From the cell containing the given text, extract its center point as (X, Y) coordinate. 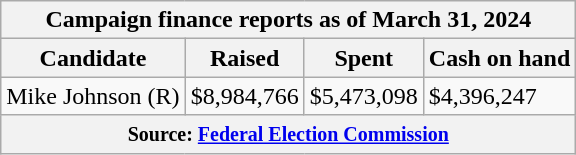
Cash on hand (499, 58)
$5,473,098 (364, 96)
Source: Federal Election Commission (288, 134)
$8,984,766 (244, 96)
Campaign finance reports as of March 31, 2024 (288, 20)
Spent (364, 58)
Candidate (93, 58)
Mike Johnson (R) (93, 96)
$4,396,247 (499, 96)
Raised (244, 58)
